Determine the [X, Y] coordinate at the center of the cell enclosing the given text.  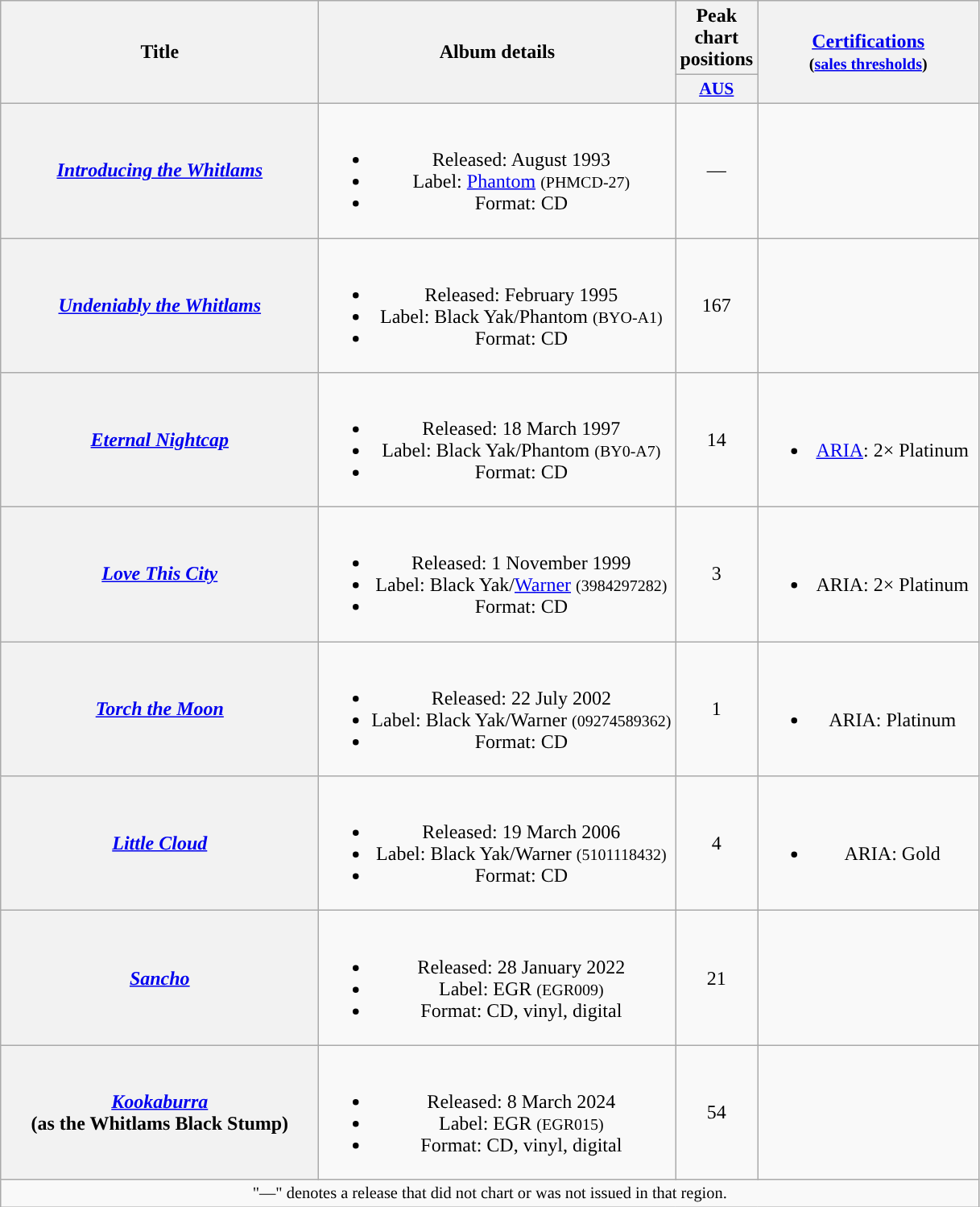
Introducing the Whitlams [159, 171]
Released: 8 March 2024Label: EGR (EGR015)Format: CD, vinyl, digital [498, 1113]
4 [717, 844]
Released: February 1995Label: Black Yak/Phantom (BYO-A1)Format: CD [498, 306]
Released: 19 March 2006Label: Black Yak/Warner (5101118432)Format: CD [498, 844]
1 [717, 709]
3 [717, 575]
Released: 1 November 1999Label: Black Yak/Warner (3984297282)Format: CD [498, 575]
21 [717, 978]
"—" denotes a release that did not chart or was not issued in that region. [490, 1193]
Sancho [159, 978]
Kookaburra (as the Whitlams Black Stump) [159, 1113]
Title [159, 52]
— [717, 171]
ARIA: Gold [868, 844]
AUS [717, 89]
Released: 22 July 2002Label: Black Yak/Warner (09274589362)Format: CD [498, 709]
Peak chart positions [717, 38]
Eternal Nightcap [159, 440]
Certifications(sales thresholds) [868, 52]
14 [717, 440]
54 [717, 1113]
Released: 28 January 2022Label: EGR (EGR009)Format: CD, vinyl, digital [498, 978]
Released: August 1993Label: Phantom (PHMCD-27)Format: CD [498, 171]
Album details [498, 52]
ARIA: Platinum [868, 709]
Love This City [159, 575]
Little Cloud [159, 844]
167 [717, 306]
Torch the Moon [159, 709]
Undeniably the Whitlams [159, 306]
Released: 18 March 1997Label: Black Yak/Phantom (BY0-A7)Format: CD [498, 440]
